Find where the given text appears and provide that cell's center as (X, Y) coordinate. 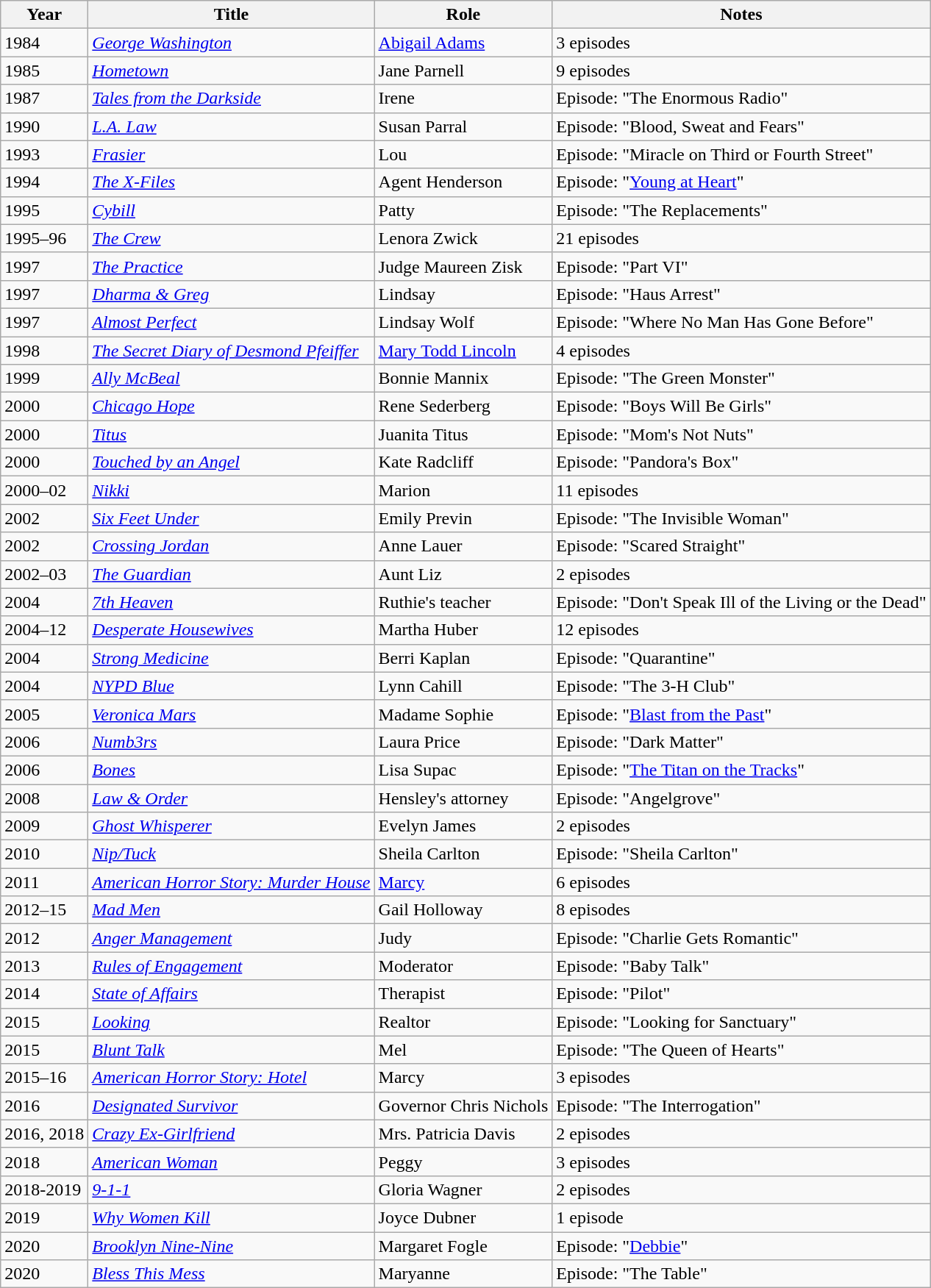
1990 (44, 126)
Nikki (231, 490)
George Washington (231, 43)
Lindsay (463, 294)
Episode: "Haus Arrest" (741, 294)
Moderator (463, 966)
Hensley's attorney (463, 798)
Role (463, 15)
11 episodes (741, 490)
1987 (44, 99)
American Horror Story: Murder House (231, 882)
State of Affairs (231, 994)
Bones (231, 770)
Lynn Cahill (463, 686)
2002–03 (44, 574)
Mel (463, 1050)
Lenora Zwick (463, 238)
21 episodes (741, 238)
Episode: "Miracle on Third or Fourth Street" (741, 154)
1984 (44, 43)
Berri Kaplan (463, 658)
Marion (463, 490)
Maryanne (463, 1274)
2016 (44, 1106)
2012 (44, 938)
Therapist (463, 994)
Episode: "Looking for Sanctuary" (741, 1022)
Mad Men (231, 910)
Aunt Liz (463, 574)
1985 (44, 71)
2018 (44, 1162)
Ghost Whisperer (231, 826)
2009 (44, 826)
Notes (741, 15)
Brooklyn Nine-Nine (231, 1246)
Episode: "Baby Talk" (741, 966)
Mrs. Patricia Davis (463, 1134)
2008 (44, 798)
Episode: "Debbie" (741, 1246)
Episode: "Boys Will Be Girls" (741, 407)
Looking (231, 1022)
Gloria Wagner (463, 1189)
Bonnie Mannix (463, 379)
Episode: "The Titan on the Tracks" (741, 770)
Ally McBeal (231, 379)
Chicago Hope (231, 407)
NYPD Blue (231, 686)
Why Women Kill (231, 1217)
Episode: "Angelgrove" (741, 798)
1994 (44, 182)
1995 (44, 210)
The Practice (231, 266)
Realtor (463, 1022)
Episode: "Pilot" (741, 994)
Blunt Talk (231, 1050)
Veronica Mars (231, 714)
Kate Radcliff (463, 462)
1 episode (741, 1217)
Jane Parnell (463, 71)
Rules of Engagement (231, 966)
Title (231, 15)
Laura Price (463, 742)
Almost Perfect (231, 322)
7th Heaven (231, 602)
Cybill (231, 210)
Episode: "Don't Speak Ill of the Living or the Dead" (741, 602)
Touched by an Angel (231, 462)
6 episodes (741, 882)
Year (44, 15)
8 episodes (741, 910)
Crossing Jordan (231, 546)
The X-Files (231, 182)
Martha Huber (463, 630)
Episode: "Part VI" (741, 266)
Episode: "Pandora's Box" (741, 462)
Patty (463, 210)
Episode: "Blood, Sweat and Fears" (741, 126)
Numb3rs (231, 742)
American Woman (231, 1162)
The Secret Diary of Desmond Pfeiffer (231, 351)
2012–15 (44, 910)
Episode: "Charlie Gets Romantic" (741, 938)
Crazy Ex-Girlfriend (231, 1134)
Anger Management (231, 938)
2000–02 (44, 490)
Episode: "The Green Monster" (741, 379)
Episode: "The 3-H Club" (741, 686)
Episode: "Dark Matter" (741, 742)
Anne Lauer (463, 546)
Episode: "Quarantine" (741, 658)
Six Feet Under (231, 518)
4 episodes (741, 351)
9 episodes (741, 71)
Episode: "Where No Man Has Gone Before" (741, 322)
Tales from the Darkside (231, 99)
1993 (44, 154)
Desperate Housewives (231, 630)
Episode: "The Interrogation" (741, 1106)
Episode: "Blast from the Past" (741, 714)
Mary Todd Lincoln (463, 351)
Irene (463, 99)
2019 (44, 1217)
Lou (463, 154)
Abigail Adams (463, 43)
Evelyn James (463, 826)
2016, 2018 (44, 1134)
Episode: "Sheila Carlton" (741, 854)
9-1-1 (231, 1189)
Strong Medicine (231, 658)
Judge Maureen Zisk (463, 266)
Nip/Tuck (231, 854)
Titus (231, 434)
The Guardian (231, 574)
2014 (44, 994)
2010 (44, 854)
The Crew (231, 238)
Episode: "Mom's Not Nuts" (741, 434)
Episode: "The Replacements" (741, 210)
Joyce Dubner (463, 1217)
Episode: "Scared Straight" (741, 546)
Peggy (463, 1162)
Bless This Mess (231, 1274)
Frasier (231, 154)
Dharma & Greg (231, 294)
2011 (44, 882)
Susan Parral (463, 126)
Judy (463, 938)
Rene Sederberg (463, 407)
Lisa Supac (463, 770)
Margaret Fogle (463, 1246)
2015–16 (44, 1078)
2005 (44, 714)
L.A. Law (231, 126)
Episode: "Young at Heart" (741, 182)
American Horror Story: Hotel (231, 1078)
Lindsay Wolf (463, 322)
Sheila Carlton (463, 854)
1998 (44, 351)
Designated Survivor (231, 1106)
Agent Henderson (463, 182)
Law & Order (231, 798)
Episode: "The Invisible Woman" (741, 518)
Ruthie's teacher (463, 602)
Emily Previn (463, 518)
Juanita Titus (463, 434)
1999 (44, 379)
Episode: "The Table" (741, 1274)
2004–12 (44, 630)
2013 (44, 966)
12 episodes (741, 630)
2018-2019 (44, 1189)
Hometown (231, 71)
Gail Holloway (463, 910)
Governor Chris Nichols (463, 1106)
Madame Sophie (463, 714)
Episode: "The Queen of Hearts" (741, 1050)
Episode: "The Enormous Radio" (741, 99)
1995–96 (44, 238)
